Capture the cell that displays the provided text and extract its (X, Y) central coordinate. 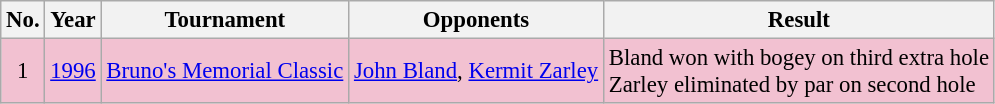
Bruno's Memorial Classic (225, 72)
Bland won with bogey on third extra holeZarley eliminated by par on second hole (798, 72)
Tournament (225, 20)
No. (23, 20)
Opponents (476, 20)
1996 (73, 72)
Year (73, 20)
Result (798, 20)
1 (23, 72)
John Bland, Kermit Zarley (476, 72)
